Pinpoint the cell where the given text exists, returning its (X, Y) midpoint coordinate. 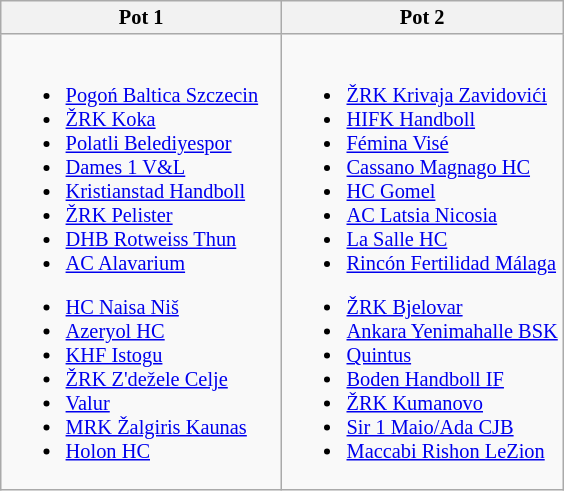
Pot 1 (142, 17)
Pot 2 (422, 17)
